Capture the cell that displays the provided text and extract its [X, Y] central coordinate. 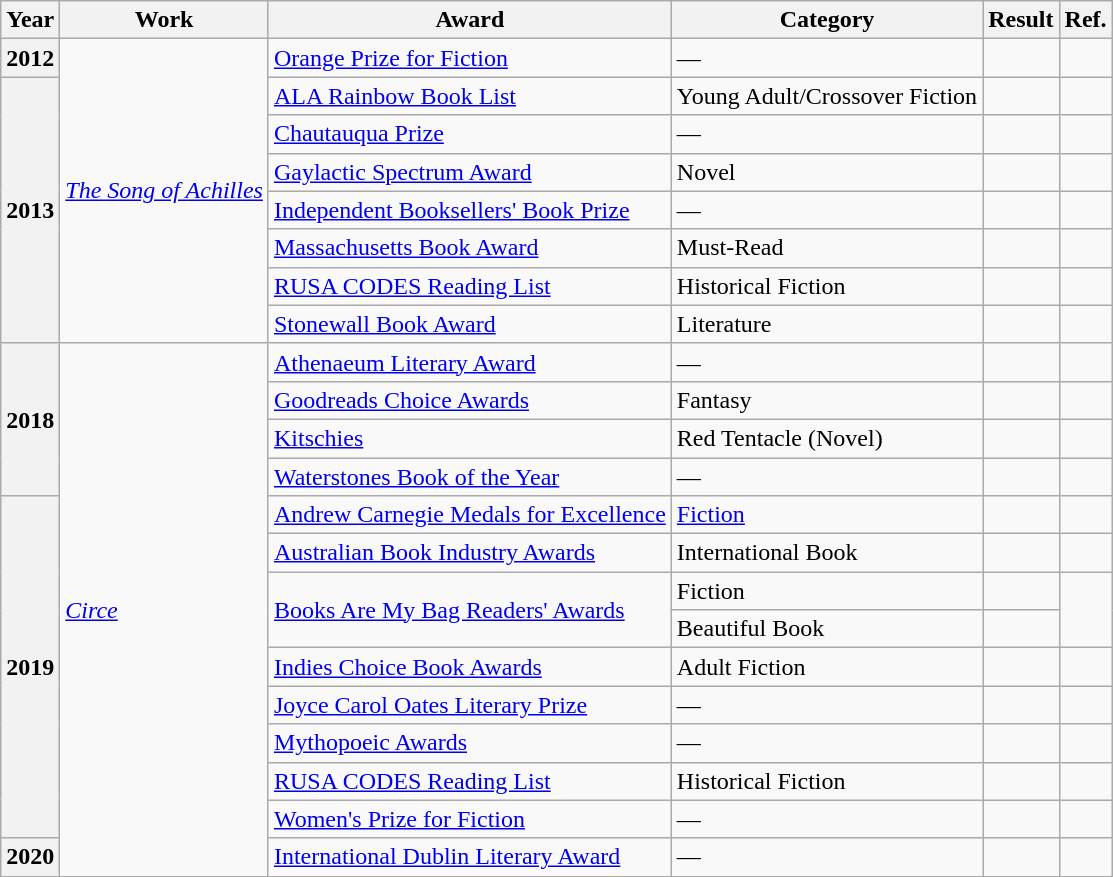
Circe [164, 610]
2013 [30, 210]
Stonewall Book Award [470, 324]
Category [826, 20]
Kitschies [470, 438]
Orange Prize for Fiction [470, 58]
The Song of Achilles [164, 191]
Gaylactic Spectrum Award [470, 172]
Goodreads Choice Awards [470, 400]
Adult Fiction [826, 667]
Novel [826, 172]
Joyce Carol Oates Literary Prize [470, 705]
International Dublin Literary Award [470, 857]
Result [1021, 20]
Independent Booksellers' Book Prize [470, 210]
Andrew Carnegie Medals for Excellence [470, 515]
Mythopoeic Awards [470, 743]
2019 [30, 668]
Award [470, 20]
Must-Read [826, 248]
Books Are My Bag Readers' Awards [470, 610]
Work [164, 20]
2018 [30, 419]
2012 [30, 58]
Waterstones Book of the Year [470, 477]
Australian Book Industry Awards [470, 553]
Red Tentacle (Novel) [826, 438]
Indies Choice Book Awards [470, 667]
Fantasy [826, 400]
Literature [826, 324]
Young Adult/Crossover Fiction [826, 96]
2020 [30, 857]
ALA Rainbow Book List [470, 96]
Beautiful Book [826, 629]
Year [30, 20]
Chautauqua Prize [470, 134]
Women's Prize for Fiction [470, 819]
Massachusetts Book Award [470, 248]
International Book [826, 553]
Athenaeum Literary Award [470, 362]
Ref. [1086, 20]
